For the text-containing cell, return its midpoint in [X, Y] coordinate format. 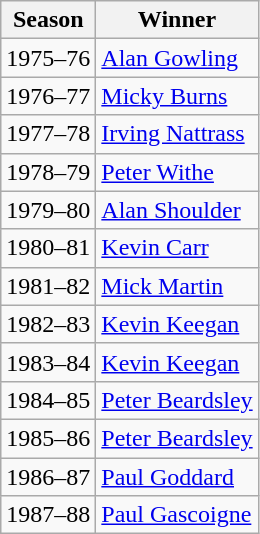
1980–81 [48, 248]
Mick Martin [177, 286]
1983–84 [48, 362]
Kevin Carr [177, 248]
Winner [177, 20]
Paul Goddard [177, 477]
Alan Shoulder [177, 210]
1985–86 [48, 438]
Irving Nattrass [177, 134]
Season [48, 20]
1986–87 [48, 477]
Micky Burns [177, 96]
1976–77 [48, 96]
1987–88 [48, 515]
1978–79 [48, 172]
Alan Gowling [177, 58]
1984–85 [48, 400]
1981–82 [48, 286]
1975–76 [48, 58]
1977–78 [48, 134]
Paul Gascoigne [177, 515]
1982–83 [48, 324]
1979–80 [48, 210]
Peter Withe [177, 172]
